Search for the cell housing the specified text and yield its [X, Y] center coordinate. 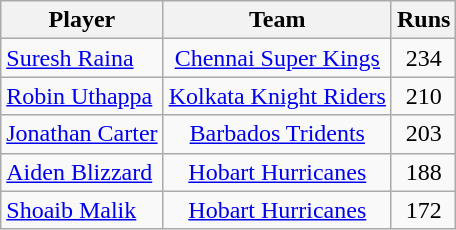
Team [277, 20]
210 [423, 96]
188 [423, 172]
Suresh Raina [82, 58]
Kolkata Knight Riders [277, 96]
Runs [423, 20]
Chennai Super Kings [277, 58]
234 [423, 58]
172 [423, 210]
203 [423, 134]
Player [82, 20]
Robin Uthappa [82, 96]
Shoaib Malik [82, 210]
Jonathan Carter [82, 134]
Barbados Tridents [277, 134]
Aiden Blizzard [82, 172]
